For the text-containing cell, return its midpoint in (x, y) coordinate format. 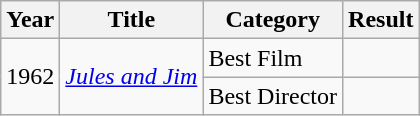
Best Director (273, 96)
Result (381, 20)
Year (30, 20)
Title (132, 20)
Category (273, 20)
1962 (30, 77)
Jules and Jim (132, 77)
Best Film (273, 58)
